Extract the [x, y] coordinate from the center of the cell holding the provided text.  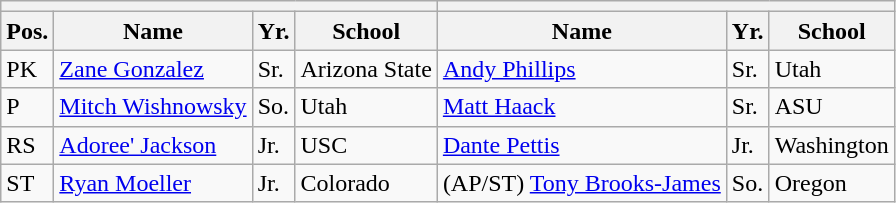
Oregon [832, 183]
Matt Haack [582, 107]
ASU [832, 107]
Colorado [366, 183]
Andy Phillips [582, 69]
Arizona State [366, 69]
Zane Gonzalez [153, 69]
ST [28, 183]
Ryan Moeller [153, 183]
PK [28, 69]
(AP/ST) Tony Brooks-James [582, 183]
Washington [832, 145]
P [28, 107]
RS [28, 145]
USC [366, 145]
Dante Pettis [582, 145]
Mitch Wishnowsky [153, 107]
Adoree' Jackson [153, 145]
Pos. [28, 31]
